Search for the cell housing the specified text and yield its [X, Y] center coordinate. 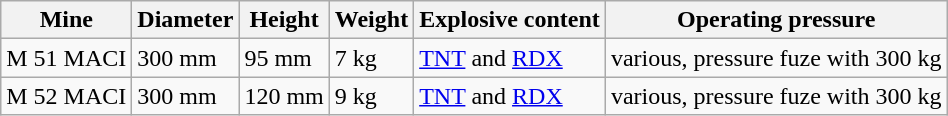
9 kg [371, 96]
120 mm [284, 96]
Mine [66, 20]
Height [284, 20]
Weight [371, 20]
95 mm [284, 58]
Explosive content [510, 20]
M 51 MACI [66, 58]
M 52 MACI [66, 96]
7 kg [371, 58]
Operating pressure [776, 20]
Diameter [186, 20]
